Find where the given text appears and provide that cell's center as (x, y) coordinate. 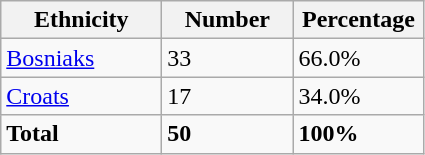
33 (228, 58)
Bosniaks (82, 58)
Number (228, 20)
Croats (82, 96)
66.0% (358, 58)
Ethnicity (82, 20)
Total (82, 134)
17 (228, 96)
50 (228, 134)
100% (358, 134)
Percentage (358, 20)
34.0% (358, 96)
